Return the [X, Y] coordinate for the center point of the cell that contains the specified text.  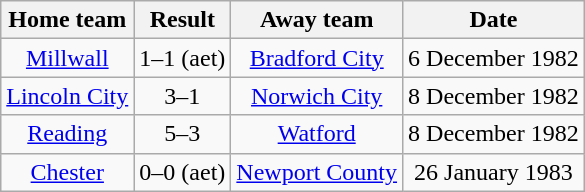
0–0 (aet) [182, 172]
Watford [317, 134]
6 December 1982 [494, 58]
Home team [68, 20]
3–1 [182, 96]
Norwich City [317, 96]
Reading [68, 134]
Away team [317, 20]
5–3 [182, 134]
Date [494, 20]
Bradford City [317, 58]
Chester [68, 172]
26 January 1983 [494, 172]
Lincoln City [68, 96]
Newport County [317, 172]
Millwall [68, 58]
Result [182, 20]
1–1 (aet) [182, 58]
